Extract the (x, y) coordinate from the center of the cell holding the provided text.  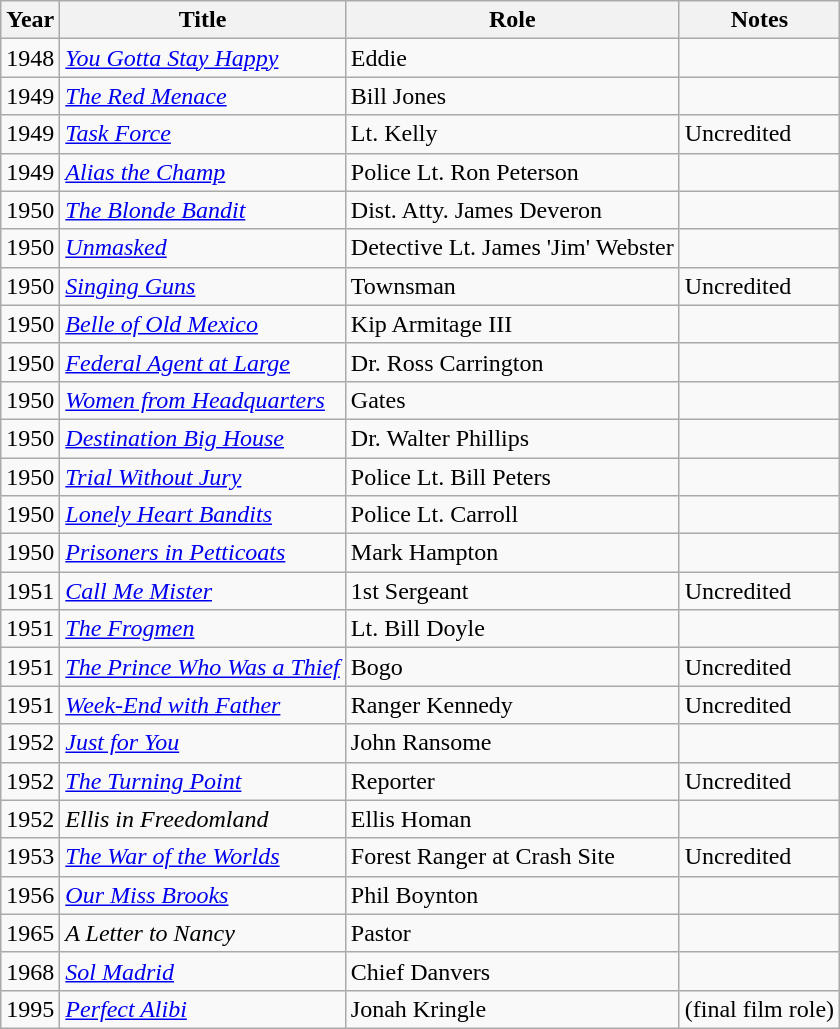
Ellis Homan (512, 819)
1965 (30, 933)
Alias the Champ (202, 172)
Bill Jones (512, 96)
Police Lt. Carroll (512, 515)
Chief Danvers (512, 971)
Call Me Mister (202, 591)
Dr. Walter Phillips (512, 438)
1968 (30, 971)
Our Miss Brooks (202, 895)
1948 (30, 58)
Detective Lt. James 'Jim' Webster (512, 248)
The Frogmen (202, 629)
1956 (30, 895)
Dist. Atty. James Deveron (512, 210)
Lonely Heart Bandits (202, 515)
Lt. Kelly (512, 134)
Lt. Bill Doyle (512, 629)
Police Lt. Bill Peters (512, 477)
Destination Big House (202, 438)
Notes (759, 20)
Perfect Alibi (202, 1009)
Phil Boynton (512, 895)
Mark Hampton (512, 553)
The Turning Point (202, 781)
Bogo (512, 667)
Sol Madrid (202, 971)
Ranger Kennedy (512, 705)
Reporter (512, 781)
Role (512, 20)
Jonah Kringle (512, 1009)
Women from Headquarters (202, 400)
Unmasked (202, 248)
Townsman (512, 286)
Federal Agent at Large (202, 362)
Gates (512, 400)
Week-End with Father (202, 705)
Pastor (512, 933)
A Letter to Nancy (202, 933)
John Ransome (512, 743)
Eddie (512, 58)
The War of the Worlds (202, 857)
Year (30, 20)
Title (202, 20)
1st Sergeant (512, 591)
Police Lt. Ron Peterson (512, 172)
The Prince Who Was a Thief (202, 667)
1953 (30, 857)
Kip Armitage III (512, 324)
Belle of Old Mexico (202, 324)
You Gotta Stay Happy (202, 58)
(final film role) (759, 1009)
The Red Menace (202, 96)
Prisoners in Petticoats (202, 553)
Task Force (202, 134)
The Blonde Bandit (202, 210)
Dr. Ross Carrington (512, 362)
Singing Guns (202, 286)
Forest Ranger at Crash Site (512, 857)
Trial Without Jury (202, 477)
1995 (30, 1009)
Just for You (202, 743)
Ellis in Freedomland (202, 819)
